Return the [X, Y] coordinate for the center point of the cell that contains the specified text.  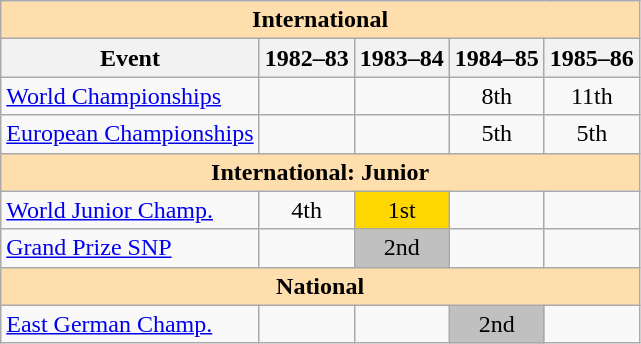
1st [402, 210]
Grand Prize SNP [130, 248]
International [320, 20]
1985–86 [592, 58]
East German Champ. [130, 324]
8th [496, 96]
1984–85 [496, 58]
11th [592, 96]
International: Junior [320, 172]
National [320, 286]
4th [306, 210]
1982–83 [306, 58]
European Championships [130, 134]
World Championships [130, 96]
1983–84 [402, 58]
Event [130, 58]
World Junior Champ. [130, 210]
